Detect which cell encompasses the target text, then output its [x, y] center coordinate. 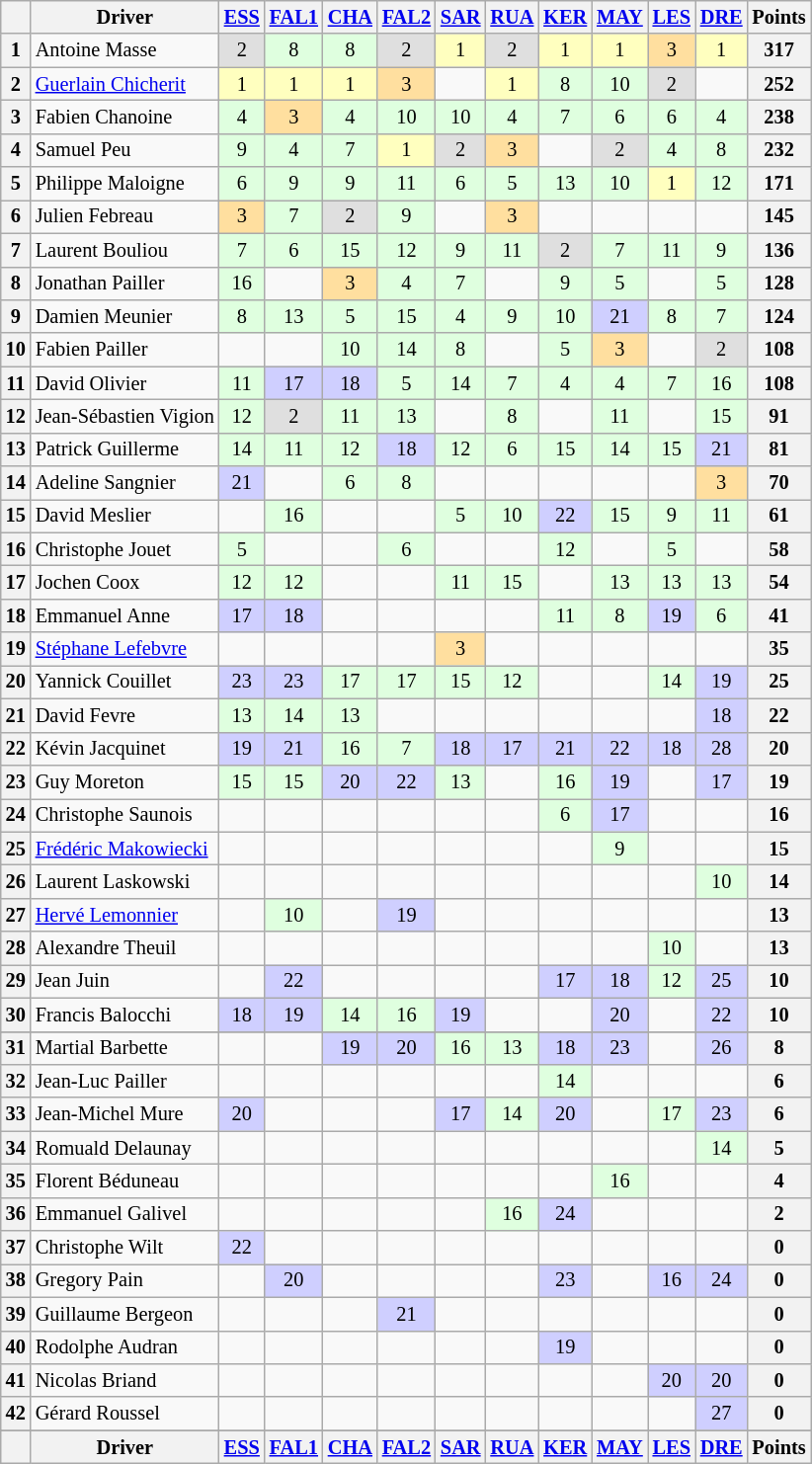
Guy Moreton [124, 781]
Hervé Lemonnier [124, 915]
David Fevre [124, 715]
232 [779, 150]
Stéphane Lefebvre [124, 649]
Yannick Couillet [124, 682]
145 [779, 216]
171 [779, 184]
29 [16, 981]
Laurent Bouliou [124, 250]
317 [779, 50]
58 [779, 549]
Francis Balocchi [124, 1015]
252 [779, 84]
Jean-Luc Pailler [124, 1081]
Jean-Sébastien Vigion [124, 416]
Guerlain Chicherit [124, 84]
Gregory Pain [124, 1280]
36 [16, 1214]
David Olivier [124, 383]
Jean Juin [124, 981]
32 [16, 1081]
Alexandre Theuil [124, 948]
33 [16, 1114]
Jean-Michel Mure [124, 1114]
Frédéric Makowiecki [124, 849]
238 [779, 117]
Damien Meunier [124, 316]
Nicolas Briand [124, 1380]
Fabien Pailler [124, 350]
Gérard Roussel [124, 1414]
Patrick Guillerme [124, 449]
Emmanuel Galivel [124, 1214]
Samuel Peu [124, 150]
128 [779, 284]
Kévin Jacquinet [124, 749]
Rodolphe Audran [124, 1347]
30 [16, 1015]
61 [779, 516]
Fabien Chanoine [124, 117]
Guillaume Bergeon [124, 1314]
Jochen Coox [124, 582]
34 [16, 1148]
70 [779, 483]
Adeline Sangnier [124, 483]
91 [779, 416]
Christophe Wilt [124, 1248]
Julien Febreau [124, 216]
136 [779, 250]
Christophe Saunois [124, 815]
54 [779, 582]
Christophe Jouet [124, 549]
81 [779, 449]
124 [779, 316]
Romuald Delaunay [124, 1148]
39 [16, 1314]
Antoine Masse [124, 50]
31 [16, 1048]
David Meslier [124, 516]
38 [16, 1280]
Florent Béduneau [124, 1180]
Jonathan Pailler [124, 284]
Emmanuel Anne [124, 615]
Martial Barbette [124, 1048]
37 [16, 1248]
Philippe Maloigne [124, 184]
40 [16, 1347]
42 [16, 1414]
Laurent Laskowski [124, 881]
